Provide the [X, Y] coordinate of the cell's center where the given text is located.  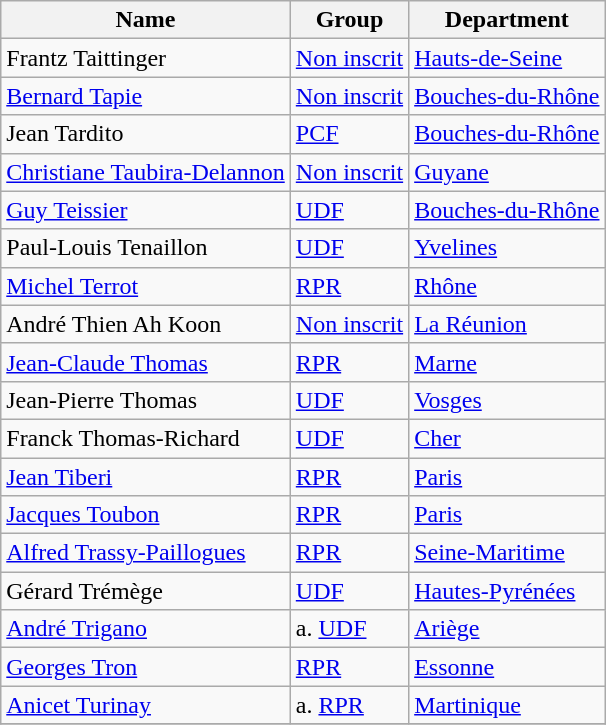
Bernard Tapie [146, 96]
Anicet Turinay [146, 705]
Group [349, 20]
Jacques Toubon [146, 515]
Jean Tiberi [146, 477]
Franck Thomas-Richard [146, 438]
Hauts-de-Seine [507, 58]
PCF [349, 134]
a. UDF [349, 629]
André Thien Ah Koon [146, 324]
Jean-Claude Thomas [146, 362]
Paul-Louis Tenaillon [146, 248]
Department [507, 20]
Martinique [507, 705]
a. RPR [349, 705]
Vosges [507, 400]
Hautes-Pyrénées [507, 591]
Essonne [507, 667]
La Réunion [507, 324]
Gérard Trémège [146, 591]
Guyane [507, 172]
Jean-Pierre Thomas [146, 400]
Marne [507, 362]
Ariège [507, 629]
André Trigano [146, 629]
Seine-Maritime [507, 553]
Name [146, 20]
Alfred Trassy-Paillogues [146, 553]
Rhône [507, 286]
Yvelines [507, 248]
Cher [507, 438]
Christiane Taubira-Delannon [146, 172]
Guy Teissier [146, 210]
Michel Terrot [146, 286]
Georges Tron [146, 667]
Frantz Taittinger [146, 58]
Jean Tardito [146, 134]
